Return the [X, Y] coordinate for the center point of the cell that contains the specified text.  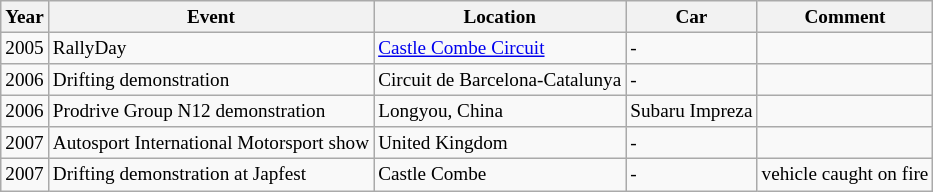
Subaru Impreza [692, 111]
Drifting demonstration at Japfest [210, 175]
Comment [845, 17]
Circuit de Barcelona-Catalunya [500, 80]
Location [500, 17]
vehicle caught on fire [845, 175]
Car [692, 17]
Event [210, 17]
Prodrive Group N12 demonstration [210, 111]
United Kingdom [500, 143]
Year [25, 17]
RallyDay [210, 48]
Longyou, China [500, 111]
Castle Combe Circuit [500, 48]
Drifting demonstration [210, 80]
2005 [25, 48]
Castle Combe [500, 175]
Autosport International Motorsport show [210, 143]
